Detect which cell encompasses the target text, then output its [X, Y] center coordinate. 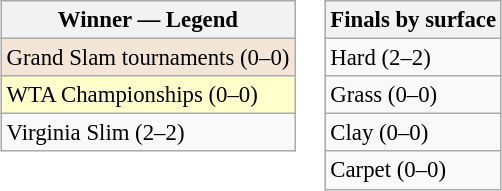
Grass (0–0) [413, 95]
Carpet (0–0) [413, 170]
Finals by surface [413, 20]
Clay (0–0) [413, 133]
Virginia Slim (2–2) [148, 133]
WTA Championships (0–0) [148, 95]
Grand Slam tournaments (0–0) [148, 58]
Hard (2–2) [413, 58]
Winner — Legend [148, 20]
